Output the [X, Y] coordinate of the center of the cell containing the given text.  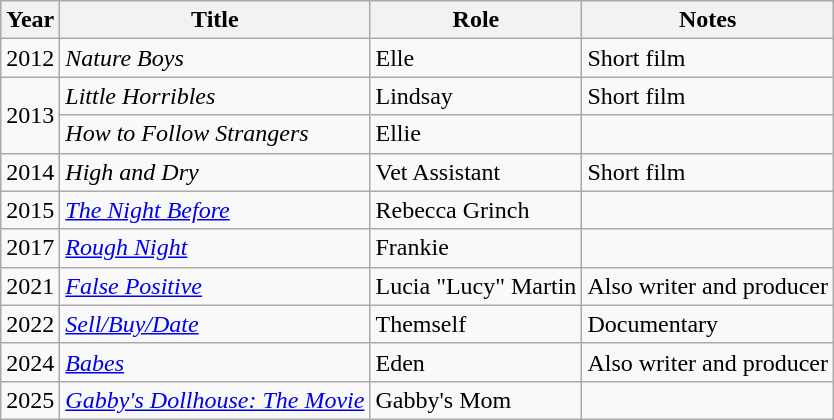
Ellie [476, 134]
Year [30, 20]
Rough Night [215, 248]
2025 [30, 400]
Eden [476, 362]
Notes [708, 20]
2022 [30, 324]
2017 [30, 248]
Gabby's Dollhouse: The Movie [215, 400]
Vet Assistant [476, 172]
Lucia "Lucy" Martin [476, 286]
Little Horribles [215, 96]
Sell/Buy/Date [215, 324]
The Night Before [215, 210]
Babes [215, 362]
2012 [30, 58]
Themself [476, 324]
Elle [476, 58]
False Positive [215, 286]
Title [215, 20]
2021 [30, 286]
How to Follow Strangers [215, 134]
2014 [30, 172]
High and Dry [215, 172]
Rebecca Grinch [476, 210]
Frankie [476, 248]
Role [476, 20]
2013 [30, 115]
Nature Boys [215, 58]
2024 [30, 362]
Documentary [708, 324]
Lindsay [476, 96]
2015 [30, 210]
Gabby's Mom [476, 400]
